Capture the cell that displays the provided text and extract its (x, y) central coordinate. 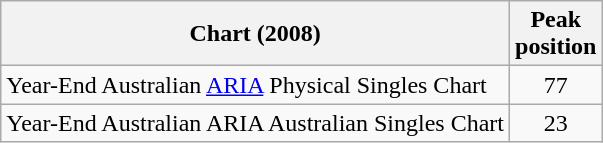
23 (556, 123)
Year-End Australian ARIA Physical Singles Chart (256, 85)
Year-End Australian ARIA Australian Singles Chart (256, 123)
Chart (2008) (256, 34)
Peakposition (556, 34)
77 (556, 85)
